Provide the (X, Y) coordinate of the cell's center where the given text is located.  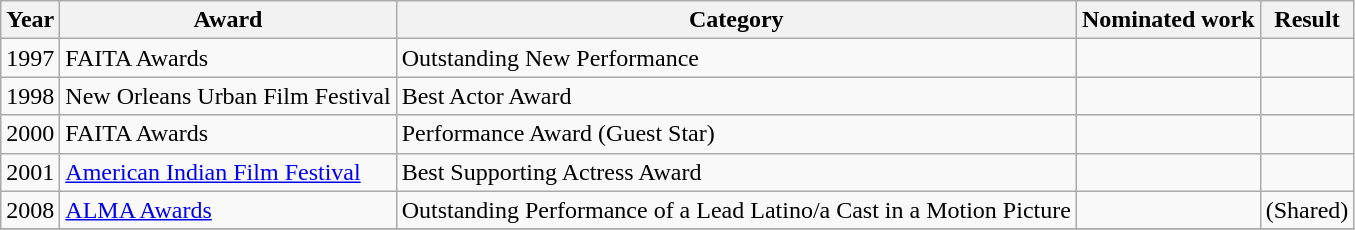
1997 (30, 58)
American Indian Film Festival (228, 172)
Outstanding Performance of a Lead Latino/a Cast in a Motion Picture (736, 210)
Nominated work (1168, 20)
Year (30, 20)
ALMA Awards (228, 210)
2000 (30, 134)
(Shared) (1307, 210)
2008 (30, 210)
Result (1307, 20)
Best Supporting Actress Award (736, 172)
Award (228, 20)
1998 (30, 96)
Outstanding New Performance (736, 58)
Best Actor Award (736, 96)
New Orleans Urban Film Festival (228, 96)
Performance Award (Guest Star) (736, 134)
Category (736, 20)
2001 (30, 172)
